Return the (x, y) coordinate for the center point of the cell that contains the specified text.  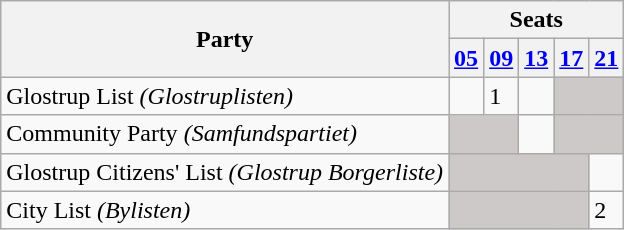
13 (536, 58)
17 (572, 58)
1 (502, 96)
21 (606, 58)
Community Party (Samfundspartiet) (225, 134)
09 (502, 58)
2 (606, 210)
Party (225, 39)
Seats (536, 20)
05 (466, 58)
Glostrup Citizens' List (Glostrup Borgerliste) (225, 172)
Glostrup List (Glostruplisten) (225, 96)
City List (Bylisten) (225, 210)
